Return the [x, y] coordinate for the center point of the cell that contains the specified text.  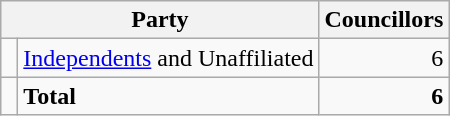
Total [168, 96]
Councillors [384, 20]
Party [160, 20]
Independents and Unaffiliated [168, 58]
